Provide the (X, Y) coordinate of the cell's center where the given text is located.  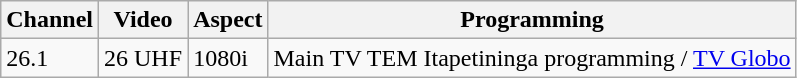
Main TV TEM Itapetininga programming / TV Globo (532, 58)
26.1 (50, 58)
1080i (228, 58)
Aspect (228, 20)
Programming (532, 20)
Channel (50, 20)
Video (144, 20)
26 UHF (144, 58)
